Identify which cell holds the provided text, then report its (x, y) central coordinate. 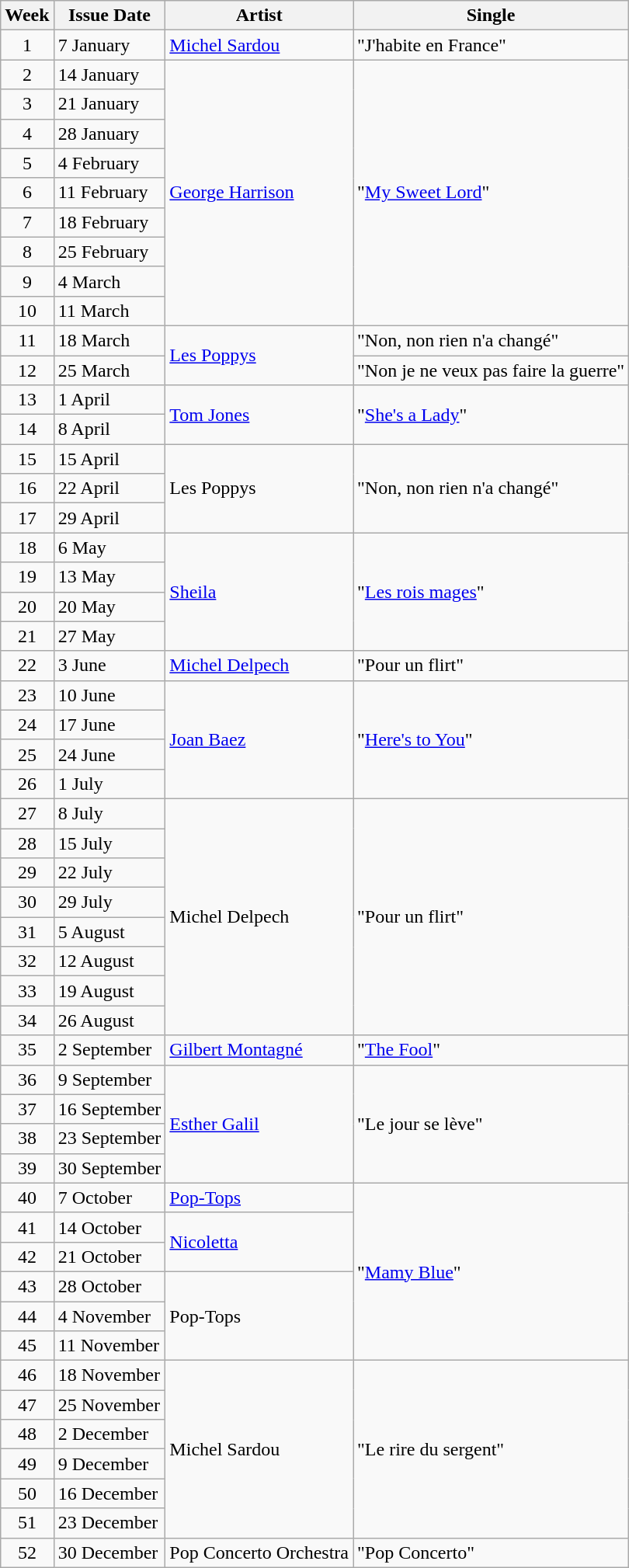
11 February (109, 193)
Esther Galil (259, 1124)
22 (27, 666)
43 (27, 1286)
14 October (109, 1227)
6 May (109, 548)
7 (27, 222)
1 (27, 45)
13 May (109, 577)
19 (27, 577)
18 February (109, 222)
14 (27, 429)
4 March (109, 281)
44 (27, 1316)
42 (27, 1257)
Nicoletta (259, 1242)
32 (27, 961)
25 November (109, 1405)
7 October (109, 1198)
"Pop Concerto" (491, 1552)
15 (27, 459)
49 (27, 1464)
20 (27, 607)
7 January (109, 45)
10 (27, 311)
5 August (109, 932)
Pop Concerto Orchestra (259, 1552)
8 April (109, 429)
29 July (109, 902)
18 March (109, 340)
"Mamy Blue" (491, 1271)
47 (27, 1405)
"J'habite en France" (491, 45)
9 (27, 281)
"My Sweet Lord" (491, 193)
3 (27, 104)
13 (27, 400)
Gilbert Montagné (259, 1050)
16 December (109, 1493)
21 October (109, 1257)
3 June (109, 666)
4 November (109, 1316)
37 (27, 1109)
6 (27, 193)
26 (27, 784)
"Here's to You" (491, 739)
11 March (109, 311)
14 January (109, 75)
23 September (109, 1139)
31 (27, 932)
41 (27, 1227)
Issue Date (109, 16)
20 May (109, 607)
25 February (109, 252)
16 (27, 488)
15 April (109, 459)
30 (27, 902)
23 December (109, 1523)
4 (27, 134)
40 (27, 1198)
Sheila (259, 592)
50 (27, 1493)
35 (27, 1050)
"Les rois mages" (491, 592)
2 September (109, 1050)
Artist (259, 16)
17 (27, 518)
29 (27, 873)
38 (27, 1139)
28 January (109, 134)
9 September (109, 1080)
36 (27, 1080)
1 July (109, 784)
16 September (109, 1109)
25 (27, 754)
22 April (109, 488)
15 July (109, 843)
11 November (109, 1346)
12 (27, 370)
8 (27, 252)
"Le rire du sergent" (491, 1449)
51 (27, 1523)
"Non je ne veux pas faire la guerre" (491, 370)
26 August (109, 1020)
25 March (109, 370)
30 December (109, 1552)
17 June (109, 725)
24 (27, 725)
18 (27, 548)
39 (27, 1168)
34 (27, 1020)
5 (27, 163)
52 (27, 1552)
9 December (109, 1464)
27 (27, 813)
Week (27, 16)
19 August (109, 991)
22 July (109, 873)
48 (27, 1434)
12 August (109, 961)
"The Fool" (491, 1050)
1 April (109, 400)
46 (27, 1375)
21 January (109, 104)
27 May (109, 636)
"Le jour se lève" (491, 1124)
29 April (109, 518)
4 February (109, 163)
30 September (109, 1168)
33 (27, 991)
28 October (109, 1286)
10 June (109, 695)
2 December (109, 1434)
Tom Jones (259, 415)
28 (27, 843)
2 (27, 75)
8 July (109, 813)
Joan Baez (259, 739)
24 June (109, 754)
11 (27, 340)
"She's a Lady" (491, 415)
23 (27, 695)
George Harrison (259, 193)
45 (27, 1346)
18 November (109, 1375)
21 (27, 636)
Single (491, 16)
